For the text-containing cell, return its midpoint in [x, y] coordinate format. 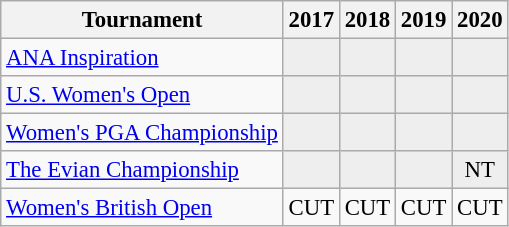
Women's British Open [142, 208]
NT [480, 170]
ANA Inspiration [142, 58]
2019 [424, 20]
The Evian Championship [142, 170]
Tournament [142, 20]
2017 [311, 20]
2018 [367, 20]
Women's PGA Championship [142, 133]
2020 [480, 20]
U.S. Women's Open [142, 95]
